Find where the given text appears and provide that cell's center as (x, y) coordinate. 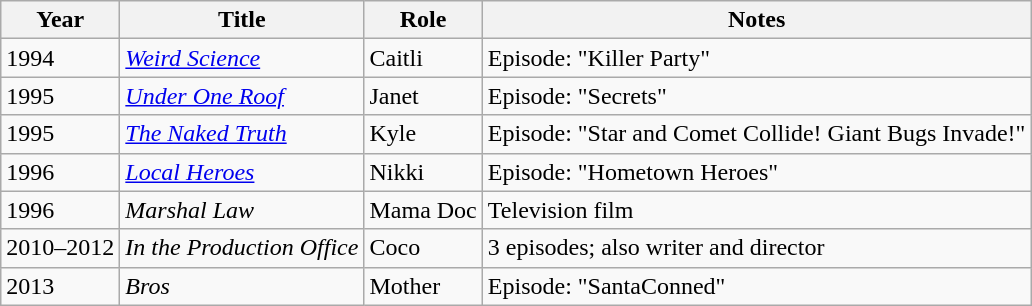
Title (242, 20)
Role (423, 20)
Mother (423, 286)
The Naked Truth (242, 134)
In the Production Office (242, 248)
1994 (60, 58)
Year (60, 20)
2013 (60, 286)
Local Heroes (242, 172)
Episode: "Star and Comet Collide! Giant Bugs Invade!" (756, 134)
Weird Science (242, 58)
Mama Doc (423, 210)
Episode: "Secrets" (756, 96)
Kyle (423, 134)
Television film (756, 210)
Nikki (423, 172)
Janet (423, 96)
Under One Roof (242, 96)
Bros (242, 286)
Episode: "Hometown Heroes" (756, 172)
3 episodes; also writer and director (756, 248)
2010–2012 (60, 248)
Caitli (423, 58)
Marshal Law (242, 210)
Episode: "SantaConned" (756, 286)
Episode: "Killer Party" (756, 58)
Coco (423, 248)
Notes (756, 20)
